Capture the cell that displays the provided text and extract its [X, Y] central coordinate. 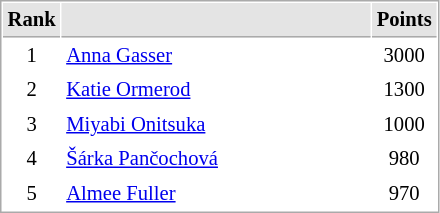
970 [404, 194]
3000 [404, 56]
Šárka Pančochová [216, 158]
Katie Ormerod [216, 90]
1300 [404, 90]
5 [32, 194]
2 [32, 90]
Almee Fuller [216, 194]
Rank [32, 20]
Miyabi Onitsuka [216, 124]
980 [404, 158]
3 [32, 124]
4 [32, 158]
1000 [404, 124]
1 [32, 56]
Anna Gasser [216, 56]
Points [404, 20]
